Return [x, y] of the center of cell containing provided text 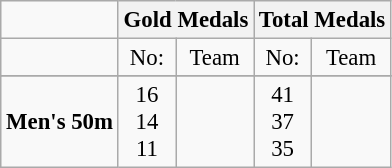
Men's 50m [60, 122]
16 14 11 [146, 122]
41 37 35 [283, 122]
Gold Medals [186, 20]
Total Medals [322, 20]
